Locate the cell with the specified text and output its (x, y) center coordinate. 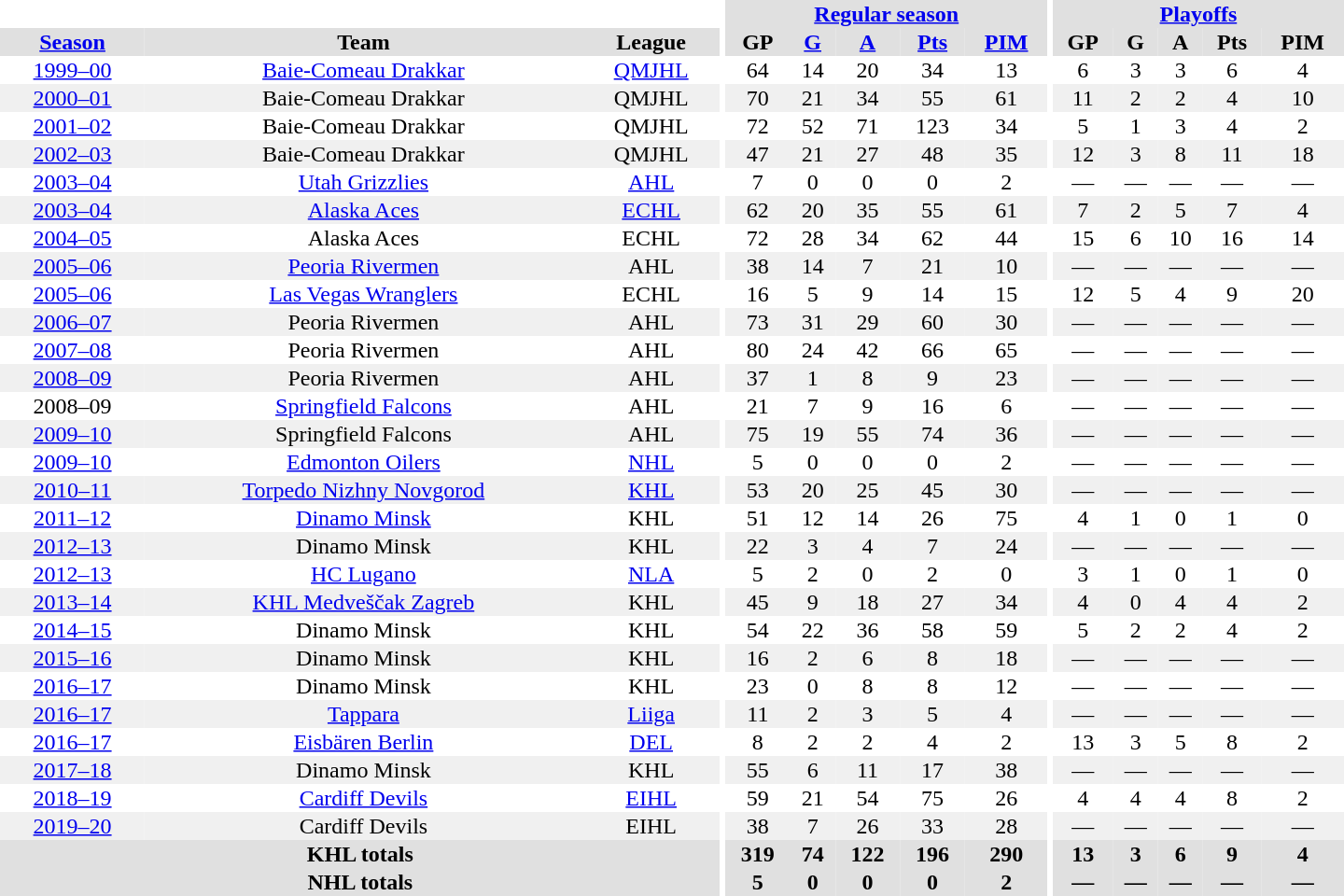
42 (868, 350)
73 (758, 322)
37 (758, 378)
19 (813, 434)
Tappara (363, 714)
60 (932, 322)
Liiga (651, 714)
44 (1006, 238)
Las Vegas Wranglers (363, 294)
KHL totals (360, 854)
NHL (651, 462)
NHL totals (360, 882)
2017–18 (73, 770)
2019–20 (73, 826)
2018–19 (73, 798)
2000–01 (73, 98)
65 (1006, 350)
League (651, 42)
Edmonton Oilers (363, 462)
1999–00 (73, 70)
2006–07 (73, 322)
NLA (651, 574)
51 (758, 518)
64 (758, 70)
66 (932, 350)
25 (868, 490)
70 (758, 98)
319 (758, 854)
DEL (651, 742)
196 (932, 854)
47 (758, 154)
2011–12 (73, 518)
58 (932, 630)
123 (932, 126)
122 (868, 854)
2007–08 (73, 350)
Utah Grizzlies (363, 182)
Regular season (887, 14)
KHL Medveščak Zagreb (363, 602)
80 (758, 350)
2015–16 (73, 658)
2010–11 (73, 490)
71 (868, 126)
Season (73, 42)
52 (813, 126)
2004–05 (73, 238)
2001–02 (73, 126)
53 (758, 490)
2002–03 (73, 154)
2013–14 (73, 602)
2014–15 (73, 630)
Playoffs (1198, 14)
29 (868, 322)
Torpedo Nizhny Novgorod (363, 490)
31 (813, 322)
Eisbären Berlin (363, 742)
17 (932, 770)
Team (363, 42)
290 (1006, 854)
33 (932, 826)
HC Lugano (363, 574)
48 (932, 154)
